Output the [x, y] coordinate of the center of the cell containing the given text.  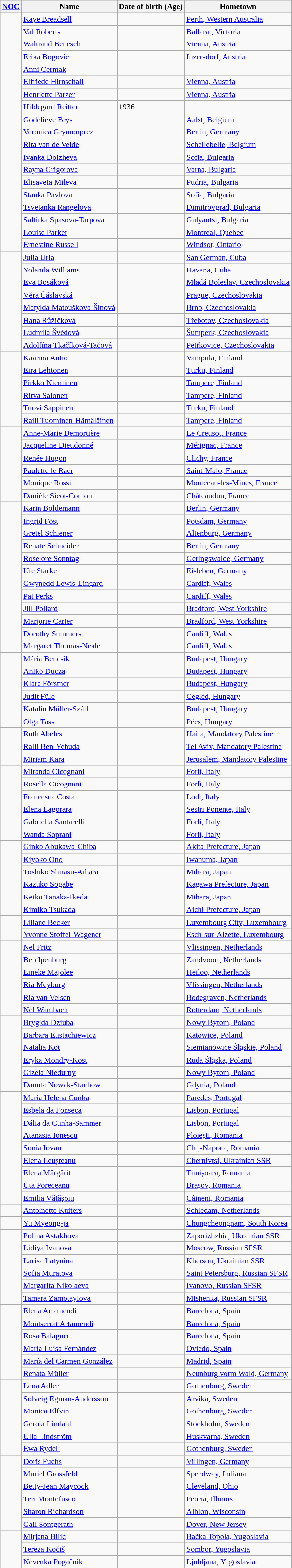
Paulette le Raer [69, 470]
Ria van Velsen [69, 997]
Peoria, Illinois [238, 1499]
Brygida Dziuba [69, 1022]
Lidiya Ivanova [69, 1248]
Ritva Salonen [69, 395]
Ploiești, Romania [238, 1135]
Cegléd, Hungary [238, 696]
Brașov, Romania [238, 1185]
Câineni, Romania [238, 1198]
Dover, New Jersey [238, 1524]
Olga Tass [69, 721]
Schellebelle, Belgium [238, 144]
Mladá Boleslav, Czechoslovakia [238, 282]
Gwynedd Lewis-Lingard [69, 584]
Havana, Cuba [238, 270]
Jacqueline Dieudonné [69, 445]
Dorothy Summers [69, 634]
Danièle Sicot-Coulon [69, 496]
Chernivtsi, Ukrainian SSR [238, 1160]
Eva Bosáková [69, 282]
Kimiko Tsukada [69, 909]
Yu Myeong-ja [69, 1223]
Henriette Parzer [69, 94]
Anikó Ducza [69, 671]
Nel Wambach [69, 1010]
Aichi Prefecture, Japan [238, 909]
Ernestine Russell [69, 245]
Yvonne Stoffel-Wagener [69, 934]
Ivanka Dolzheva [69, 157]
Antoinette Kuiters [69, 1211]
Renata Müller [69, 1374]
Montserrat Artamendi [69, 1323]
Liliane Becker [69, 922]
Eryka Mondry-Kost [69, 1060]
Miriam Kara [69, 759]
Montceau-les-Mines, France [238, 483]
Jerusalem, Mandatory Palestine [238, 759]
Yolanda Williams [69, 270]
Natalia Kot [69, 1047]
Renée Hugon [69, 458]
Monique Rossi [69, 483]
Hometown [238, 7]
San Germán, Cuba [238, 257]
Ballarat, Victoria [238, 32]
Ulla Lindström [69, 1436]
Clichy, France [238, 458]
Ludmila Švédová [69, 332]
Tsvetanka Rangelova [69, 207]
Heiloo, Netherlands [238, 972]
Barbara Eustachiewicz [69, 1035]
Ria Meyburg [69, 985]
Sharon Richardson [69, 1511]
Madrid, Spain [238, 1361]
Jill Pollard [69, 609]
Date of birth (Age) [151, 7]
Pécs, Hungary [238, 721]
Maria Helena Cunha [69, 1098]
Montreal, Quebec [238, 232]
Ruth Abeles [69, 734]
Judit Füle [69, 696]
Esbela da Fonseca [69, 1110]
Betty-Jean Maycock [69, 1486]
Timișoara, Romania [238, 1173]
Inzersdorf, Austria [238, 57]
Speedway, Indiana [238, 1474]
Ruda Śląska, Poland [238, 1060]
Polina Astakhova [69, 1236]
Francesca Costa [69, 797]
Elisaveta Mileva [69, 182]
Name [69, 7]
Ute Starke [69, 571]
Albion, Wisconsin [238, 1511]
Zaporizhzhia, Ukrainian SSR [238, 1236]
Iwanuma, Japan [238, 859]
Siemianowice Śląskie, Poland [238, 1047]
Val Roberts [69, 32]
Miranda Cicognani [69, 772]
Windsor, Ontario [238, 245]
Aalst, Belgium [238, 119]
Nel Fritz [69, 947]
Erika Bogovic [69, 57]
Tamara Zamotaylova [69, 1298]
Danuta Nowak-Stachow [69, 1085]
Margarita Nikolaeva [69, 1286]
NOC [11, 7]
Dimitrovgrad, Bulgaria [238, 207]
Bep Ipenburg [69, 960]
Luxembourg City, Luxembourg [238, 922]
Solveig Egman-Andersson [69, 1399]
Prague, Czechoslovakia [238, 295]
Hildegard Reitter [69, 107]
Gulyantsi, Bulgaria [238, 220]
Kazuko Sogabe [69, 884]
Tereza Kočiš [69, 1549]
Pat Perks [69, 596]
Ingrid Föst [69, 521]
Hana Růžičková [69, 320]
Saint-Malo, France [238, 470]
Mária Bencsik [69, 659]
Lodi, Italy [238, 797]
Saint Petersburg, Russian SFSR [238, 1273]
Rosella Cicognani [69, 784]
Waltraud Benesch [69, 44]
Pirkko Nieminen [69, 383]
Šumperk, Czechoslovakia [238, 332]
Elena Artamendi [69, 1311]
Třebotov, Czechoslovakia [238, 320]
Marjorie Carter [69, 621]
Gail Sontgerath [69, 1524]
Haifa, Mandatory Palestine [238, 734]
Uta Poreceanu [69, 1185]
Petřkovice, Czechoslovakia [238, 345]
Kagawa Prefecture, Japan [238, 884]
Perth, Western Australia [238, 19]
Godelieve Brys [69, 119]
Le Creusot, France [238, 433]
Renate Schneider [69, 546]
Tel Aviv, Mandatory Palestine [238, 746]
Cluj-Napoca, Romania [238, 1148]
Moscow, Russian SFSR [238, 1248]
Schiedam, Netherlands [238, 1211]
Esch-sur-Alzette, Luxembourg [238, 934]
Vampula, Finland [238, 357]
Sonia Iovan [69, 1148]
Cleveland, Ohio [238, 1486]
Sofia Muratova [69, 1273]
Zandvoort, Netherlands [238, 960]
Elena Mărgărit [69, 1173]
Neunburg vorm Wald, Germany [238, 1374]
Pudria, Bulgaria [238, 182]
Sestri Ponente, Italy [238, 809]
Stockholm, Sweden [238, 1424]
Gabriella Santarelli [69, 822]
Lena Adler [69, 1386]
Katowice, Poland [238, 1035]
Raili Tuominen-Hämäläinen [69, 420]
Gizela Niedurny [69, 1072]
Altenburg, Germany [238, 533]
Kherson, Ukrainian SSR [238, 1261]
Klára Förstner [69, 684]
Roselore Sonntag [69, 558]
Gdynia, Poland [238, 1085]
Katalin Müller-Száll [69, 709]
Anne-Marie Demortière [69, 433]
Oviedo, Spain [238, 1348]
1936 [151, 107]
Wanda Soprani [69, 834]
Rayna Grigorova [69, 170]
Saltirka Spasova-Tarpova [69, 220]
Chungcheongnam, South Korea [238, 1223]
Veronica Grymonprez [69, 132]
Anni Cermak [69, 69]
Gerola Lindahl [69, 1424]
Tuovi Sappinen [69, 408]
Muriel Grossfeld [69, 1474]
Věra Čáslavská [69, 295]
Ewa Rydell [69, 1449]
Adolfína Tkačíková-Tačová [69, 345]
Eira Lehtonen [69, 370]
Châteaudun, France [238, 496]
Rita van de Velde [69, 144]
Ginko Abukawa-Chiba [69, 847]
Paredes, Portugal [238, 1098]
Mérignac, France [238, 445]
Rotterdam, Netherlands [238, 1010]
Elena Lagorara [69, 809]
Eisleben, Germany [238, 571]
Sombor, Yugoslavia [238, 1549]
María Luisa Fernández [69, 1348]
Matylda Matoušková-Šínová [69, 307]
Varna, Bulgaria [238, 170]
Kaarina Autio [69, 357]
Bačka Topola, Yugoslavia [238, 1536]
Elfriede Hirnschall [69, 82]
Stanka Pavlova [69, 195]
Mishenka, Russian SFSR [238, 1298]
Potsdam, Germany [238, 521]
Larisa Latynina [69, 1261]
Lineke Majolee [69, 972]
Teri Montefusco [69, 1499]
Emilia Vătășoiu [69, 1198]
Julia Uria [69, 257]
Louise Parker [69, 232]
Toshiko Shirasu-Aihara [69, 872]
Doris Fuchs [69, 1461]
Karin Boldemann [69, 508]
María del Carmen González [69, 1361]
Ralli Ben-Yehuda [69, 746]
Dália da Cunha-Sammer [69, 1123]
Rosa Balaguer [69, 1336]
Ljubljana, Yugoslavia [238, 1561]
Elena Leușteanu [69, 1160]
Akita Prefecture, Japan [238, 847]
Geringswalde, Germany [238, 558]
Mirjana Bilić [69, 1536]
Villingen, Germany [238, 1461]
Gretel Schiener [69, 533]
Ivanovo, Russian SFSR [238, 1286]
Bodegraven, Netherlands [238, 997]
Kaye Breadsell [69, 19]
Kiyoko Ono [69, 859]
Nevenka Pogačnik [69, 1561]
Arvika, Sweden [238, 1399]
Huskvarna, Sweden [238, 1436]
Keiko Tanaka-Ikeda [69, 897]
Brno, Czechoslovakia [238, 307]
Margaret Thomas-Neale [69, 646]
Monica Elfvin [69, 1411]
Atanasia Ionescu [69, 1135]
